Search for the cell housing the specified text and yield its [x, y] center coordinate. 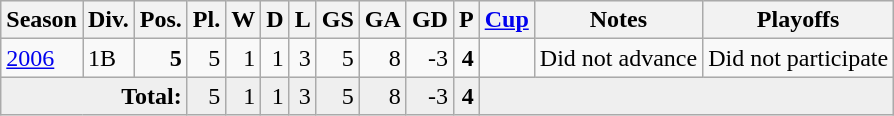
2006 [42, 58]
Cup [506, 20]
P [466, 20]
D [275, 20]
1B [108, 58]
GD [430, 20]
Did not participate [798, 58]
Div. [108, 20]
Season [42, 20]
GA [382, 20]
Pl. [206, 20]
Total: [94, 96]
W [244, 20]
L [302, 20]
GS [338, 20]
Playoffs [798, 20]
Notes [618, 20]
Did not advance [618, 58]
Pos. [160, 20]
